Provide the [X, Y] coordinate of the cell's center where the given text is located.  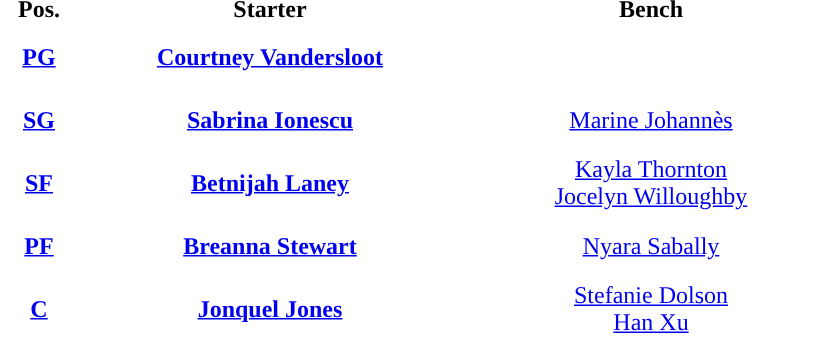
SF [39, 183]
Courtney Vandersloot [270, 57]
Marine Johannès [651, 120]
Jonquel Jones [270, 309]
PG [39, 57]
SG [39, 120]
C [39, 309]
Kayla ThorntonJocelyn Willoughby [651, 183]
Betnijah Laney [270, 183]
Nyara Sabally [651, 246]
Stefanie DolsonHan Xu [651, 309]
PF [39, 246]
Sabrina Ionescu [270, 120]
Breanna Stewart [270, 246]
